Capture the cell that displays the provided text and extract its (X, Y) central coordinate. 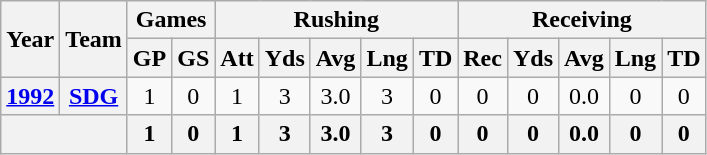
GS (194, 58)
1992 (30, 96)
Att (237, 58)
GP (149, 58)
Rushing (336, 20)
Team (94, 39)
SDG (94, 96)
Games (170, 20)
Rec (483, 58)
Year (30, 39)
Receiving (582, 20)
